Provide the (X, Y) coordinate of the cell's center where the given text is located.  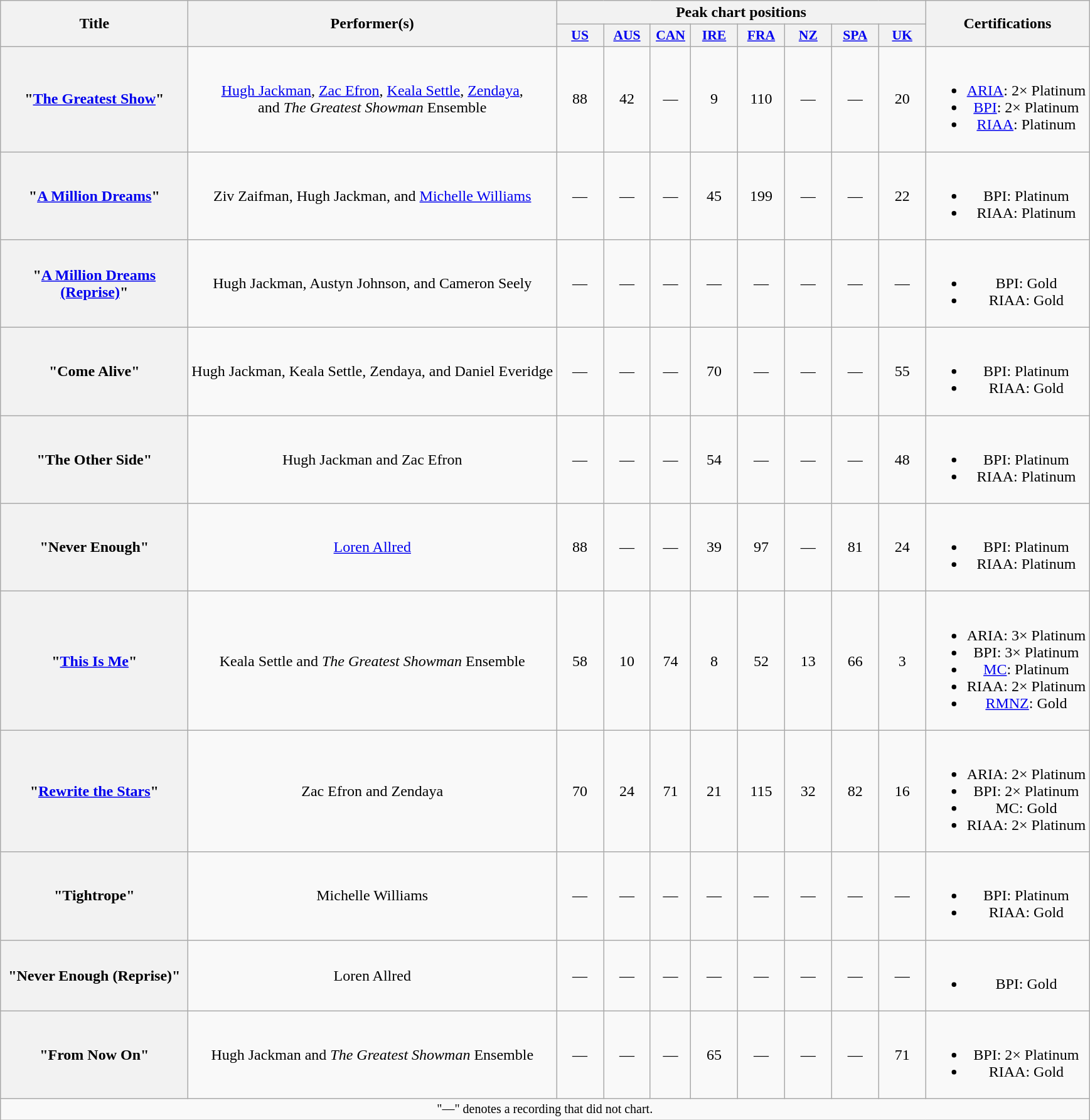
"The Other Side" (94, 460)
"Tightrope" (94, 896)
9 (714, 99)
110 (762, 99)
NZ (808, 36)
199 (762, 196)
3 (902, 660)
42 (628, 99)
115 (762, 791)
SPA (855, 36)
65 (714, 1055)
Hugh Jackman, Zac Efron, Keala Settle, Zendaya, and The Greatest Showman Ensemble (373, 99)
74 (670, 660)
97 (762, 547)
58 (580, 660)
AUS (628, 36)
ARIA: 2× PlatinumBPI: 2× PlatinumRIAA: Platinum (1008, 99)
"—" denotes a recording that did not chart. (545, 1109)
82 (855, 791)
Hugh Jackman, Keala Settle, Zendaya, and Daniel Everidge (373, 372)
UK (902, 36)
Michelle Williams (373, 896)
"This Is Me" (94, 660)
BPI: GoldRIAA: Gold (1008, 284)
52 (762, 660)
ARIA: 2× PlatinumBPI: 2× PlatinumMC: GoldRIAA: 2× Platinum (1008, 791)
"The Greatest Show" (94, 99)
66 (855, 660)
8 (714, 660)
Title (94, 24)
"A Million Dreams" (94, 196)
Hugh Jackman, Austyn Johnson, and Cameron Seely (373, 284)
54 (714, 460)
Ziv Zaifman, Hugh Jackman, and Michelle Williams (373, 196)
"Come Alive" (94, 372)
BPI: Gold (1008, 976)
ARIA: 3× PlatinumBPI: 3× PlatinumMC: PlatinumRIAA: 2× PlatinumRMNZ: Gold (1008, 660)
55 (902, 372)
Keala Settle and The Greatest Showman Ensemble (373, 660)
BPI: 2× PlatinumRIAA: Gold (1008, 1055)
US (580, 36)
Peak chart positions (741, 13)
Hugh Jackman and The Greatest Showman Ensemble (373, 1055)
IRE (714, 36)
"Never Enough (Reprise)" (94, 976)
"Never Enough" (94, 547)
Zac Efron and Zendaya (373, 791)
16 (902, 791)
CAN (670, 36)
32 (808, 791)
Hugh Jackman and Zac Efron (373, 460)
10 (628, 660)
48 (902, 460)
20 (902, 99)
22 (902, 196)
39 (714, 547)
81 (855, 547)
"Rewrite the Stars" (94, 791)
Certifications (1008, 24)
45 (714, 196)
FRA (762, 36)
21 (714, 791)
"A Million Dreams (Reprise)" (94, 284)
13 (808, 660)
"From Now On" (94, 1055)
Performer(s) (373, 24)
